Extract the (X, Y) coordinate from the center of the cell holding the provided text.  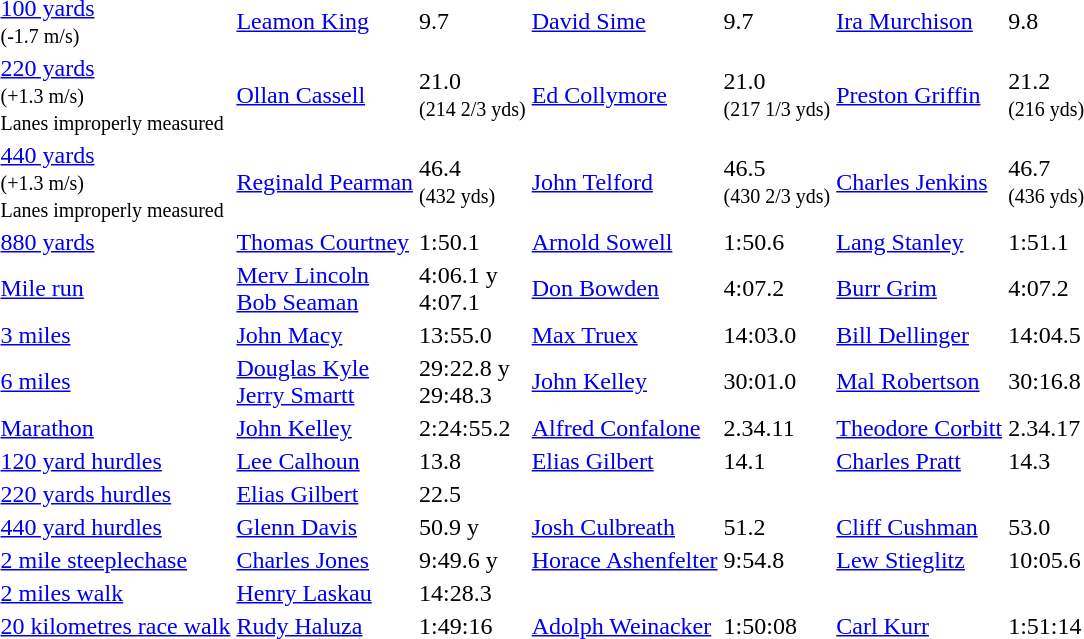
Arnold Sowell (624, 242)
Henry Laskau (325, 593)
14:03.0 (777, 335)
9:54.8 (777, 560)
Charles Pratt (920, 461)
Lee Calhoun (325, 461)
Preston Griffin (920, 95)
1:50.6 (777, 242)
13.8 (473, 461)
29:22.8 y29:48.3 (473, 382)
Glenn Davis (325, 527)
14:28.3 (473, 593)
Douglas Kyle Jerry Smartt (325, 382)
Burr Grim (920, 288)
John Macy (325, 335)
2:24:55.2 (473, 428)
51.2 (777, 527)
21.0(214 2/3 yds) (473, 95)
4:07.2 (777, 288)
Alfred Confalone (624, 428)
Ed Collymore (624, 95)
Ollan Cassell (325, 95)
Charles Jenkins (920, 182)
13:55.0 (473, 335)
Horace Ashenfelter (624, 560)
John Telford (624, 182)
Merv Lincoln Bob Seaman (325, 288)
2.34.11 (777, 428)
Thomas Courtney (325, 242)
Theodore Corbitt (920, 428)
22.5 (473, 494)
Charles Jones (325, 560)
Lew Stieglitz (920, 560)
Max Truex (624, 335)
Don Bowden (624, 288)
46.5(430 2/3 yds) (777, 182)
Josh Culbreath (624, 527)
50.9 y (473, 527)
Cliff Cushman (920, 527)
Bill Dellinger (920, 335)
Mal Robertson (920, 382)
Reginald Pearman (325, 182)
9:49.6 y (473, 560)
46.4(432 yds) (473, 182)
21.0(217 1/3 yds) (777, 95)
Lang Stanley (920, 242)
1:50.1 (473, 242)
14.1 (777, 461)
30:01.0 (777, 382)
4:06.1 y4:07.1 (473, 288)
